Find where the given text appears and provide that cell's center as [X, Y] coordinate. 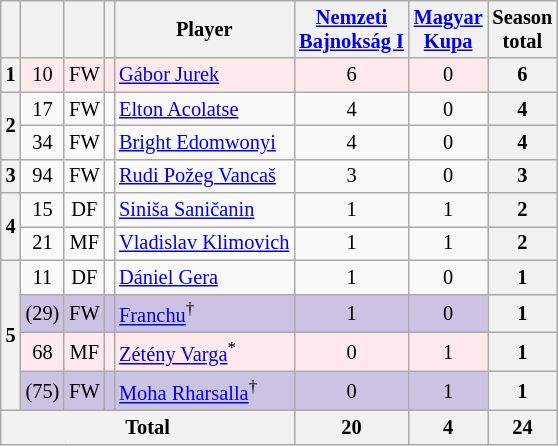
Player [204, 29]
Moha Rharsalla† [204, 392]
21 [43, 243]
Rudi Požeg Vancaš [204, 176]
Elton Acolatse [204, 109]
Bright Edomwonyi [204, 142]
(29) [43, 314]
Total [148, 427]
10 [43, 75]
(75) [43, 392]
Zétény Varga* [204, 352]
17 [43, 109]
NemzetiBajnokság I [351, 29]
Franchu† [204, 314]
20 [351, 427]
15 [43, 210]
94 [43, 176]
Vladislav Klimovich [204, 243]
68 [43, 352]
5 [11, 336]
24 [523, 427]
34 [43, 142]
Siniša Saničanin [204, 210]
11 [43, 277]
MagyarKupa [448, 29]
Gábor Jurek [204, 75]
Seasontotal [523, 29]
Dániel Gera [204, 277]
